Scan for the cell matching the given text and deliver its (x, y) coordinate at center. 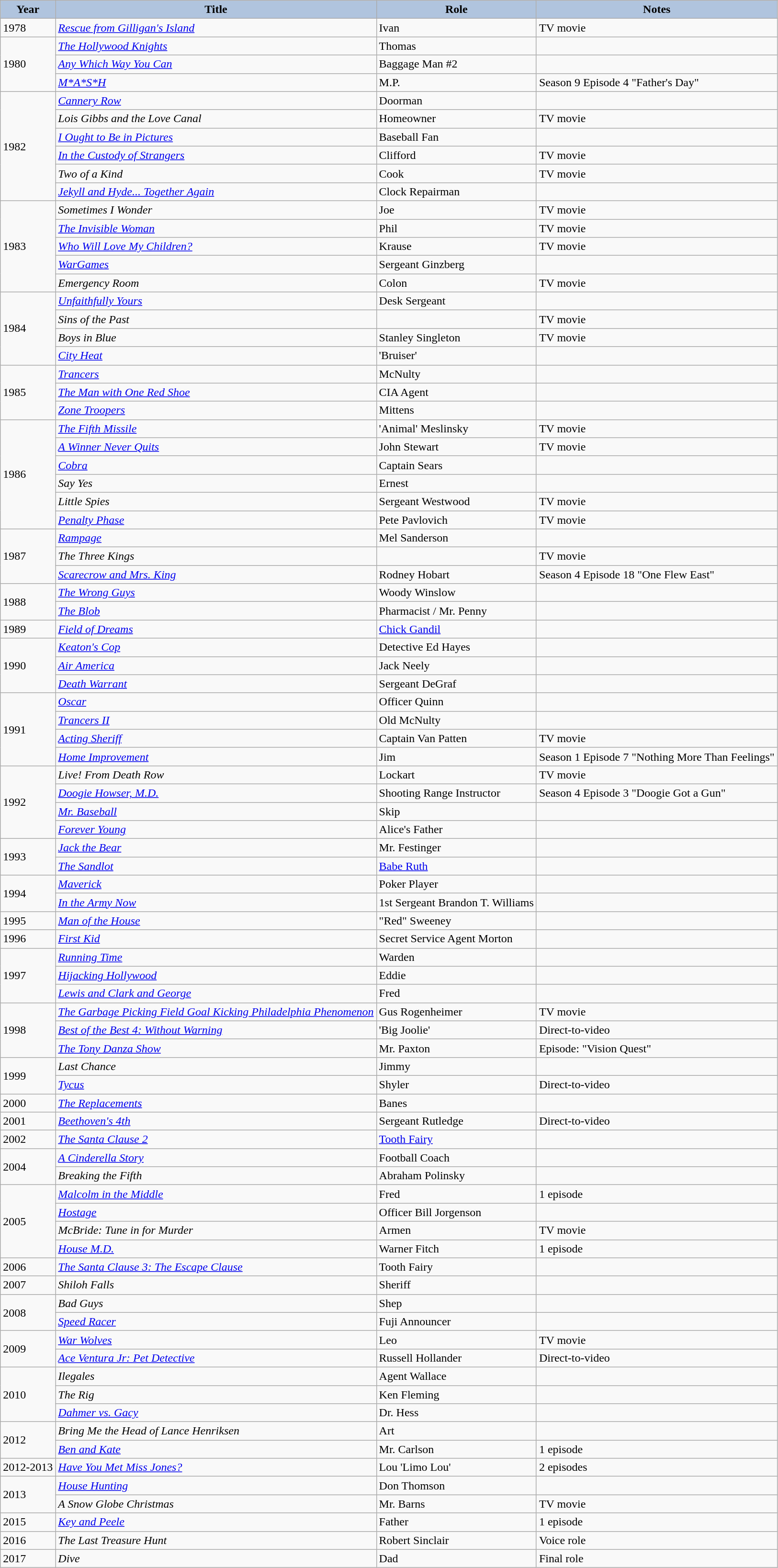
1994 (28, 893)
Dr. Hess (456, 1413)
The Tony Danza Show (216, 1048)
Ernest (456, 483)
Jack the Bear (216, 848)
The Replacements (216, 1103)
Old McNulty (456, 720)
Man of the House (216, 921)
1980 (28, 64)
1st Sergeant Brandon T. Williams (456, 902)
Banes (456, 1103)
John Stewart (456, 447)
Sergeant DeGraf (456, 684)
Warden (456, 957)
Fuji Announcer (456, 1321)
Rodney Hobart (456, 575)
2 episodes (657, 1467)
Abraham Polinsky (456, 1176)
Rampage (216, 538)
1983 (28, 246)
Krause (456, 247)
Jim (456, 756)
Skip (456, 812)
A Cinderella Story (216, 1158)
Shooting Range Instructor (456, 793)
Lou 'Limo Lou' (456, 1467)
1997 (28, 975)
Episode: "Vision Quest" (657, 1048)
Field of Dreams (216, 629)
Russell Hollander (456, 1358)
Title (216, 10)
Running Time (216, 957)
McNulty (456, 374)
Sheriff (456, 1285)
2004 (28, 1167)
Babe Ruth (456, 866)
A Snow Globe Christmas (216, 1504)
Oscar (216, 702)
Lewis and Clark and George (216, 993)
Cook (456, 173)
Doogie Howser, M.D. (216, 793)
Trancers II (216, 720)
Baseball Fan (456, 137)
2001 (28, 1121)
Unfaithfully Yours (216, 301)
Detective Ed Hayes (456, 647)
Cannery Row (216, 101)
Two of a Kind (216, 173)
House Hunting (216, 1486)
2006 (28, 1267)
2015 (28, 1522)
Thomas (456, 46)
Jack Neely (456, 666)
1993 (28, 857)
'Big Joolie' (456, 1030)
Speed Racer (216, 1321)
Eddie (456, 975)
Phil (456, 228)
Mr. Barns (456, 1504)
1987 (28, 556)
Key and Peele (216, 1522)
1986 (28, 474)
Season 1 Episode 7 "Nothing More Than Feelings" (657, 756)
Clock Repairman (456, 192)
Officer Bill Jorgenson (456, 1212)
WarGames (216, 265)
2000 (28, 1103)
1995 (28, 921)
2009 (28, 1349)
The Santa Clause 2 (216, 1139)
1989 (28, 629)
Last Chance (216, 1066)
2010 (28, 1394)
Little Spies (216, 501)
Role (456, 10)
Say Yes (216, 483)
Ilegales (216, 1376)
Scarecrow and Mrs. King (216, 575)
1996 (28, 939)
Woody Winslow (456, 593)
1991 (28, 729)
Gus Rogenheimer (456, 1012)
Poker Player (456, 884)
McBride: Tune in for Murder (216, 1230)
Doorman (456, 101)
Boys in Blue (216, 338)
The Last Treasure Hunt (216, 1540)
Secret Service Agent Morton (456, 939)
Mr. Baseball (216, 812)
Ken Fleming (456, 1395)
I Ought to Be in Pictures (216, 137)
Emergency Room (216, 283)
Have You Met Miss Jones? (216, 1467)
Hijacking Hollywood (216, 975)
In the Custody of Strangers (216, 155)
Bad Guys (216, 1303)
M*A*S*H (216, 82)
2013 (28, 1495)
Jimmy (456, 1066)
M.P. (456, 82)
1985 (28, 392)
Don Thomson (456, 1486)
2012-2013 (28, 1467)
Live! From Death Row (216, 775)
Bring Me the Head of Lance Henriksen (216, 1431)
Stanley Singleton (456, 338)
Pharmacist / Mr. Penny (456, 611)
Lois Gibbs and the Love Canal (216, 119)
Ivan (456, 28)
Robert Sinclair (456, 1540)
Shyler (456, 1084)
Pete Pavlovich (456, 519)
2012 (28, 1440)
Captain Van Patten (456, 738)
Sergeant Rutledge (456, 1121)
Sins of the Past (216, 319)
Baggage Man #2 (456, 64)
Breaking the Fifth (216, 1176)
Sometimes I Wonder (216, 210)
1990 (28, 666)
The Hollywood Knights (216, 46)
The Garbage Picking Field Goal Kicking Philadelphia Phenomenon (216, 1012)
Father (456, 1522)
Clifford (456, 155)
2017 (28, 1558)
Sergeant Ginzberg (456, 265)
Malcolm in the Middle (216, 1194)
The Three Kings (216, 556)
2002 (28, 1139)
Forever Young (216, 830)
Mr. Carlson (456, 1449)
City Heat (216, 356)
Cobra (216, 465)
The Sandlot (216, 866)
"Red" Sweeney (456, 921)
Leo (456, 1340)
Beethoven's 4th (216, 1121)
Colon (456, 283)
The Rig (216, 1395)
Air America (216, 666)
Mr. Paxton (456, 1048)
Shep (456, 1303)
Trancers (216, 374)
Armen (456, 1230)
Season 4 Episode 3 "Doogie Got a Gun" (657, 793)
Homeowner (456, 119)
War Wolves (216, 1340)
Notes (657, 10)
Lockart (456, 775)
2008 (28, 1312)
Joe (456, 210)
Desk Sergeant (456, 301)
Season 9 Episode 4 "Father's Day" (657, 82)
In the Army Now (216, 902)
Penalty Phase (216, 519)
Mr. Festinger (456, 848)
Any Which Way You Can (216, 64)
'Animal' Meslinsky (456, 429)
Home Improvement (216, 756)
Warner Fitch (456, 1249)
Jekyll and Hyde... Together Again (216, 192)
1978 (28, 28)
Season 4 Episode 18 "One Flew East" (657, 575)
Keaton's Cop (216, 647)
Voice role (657, 1540)
Year (28, 10)
Who Will Love My Children? (216, 247)
Art (456, 1431)
The Fifth Missile (216, 429)
Captain Sears (456, 465)
Football Coach (456, 1158)
Maverick (216, 884)
The Wrong Guys (216, 593)
Best of the Best 4: Without Warning (216, 1030)
House M.D. (216, 1249)
Dahmer vs. Gacy (216, 1413)
1998 (28, 1030)
Hostage (216, 1212)
Tycus (216, 1084)
A Winner Never Quits (216, 447)
Agent Wallace (456, 1376)
Acting Sheriff (216, 738)
Shiloh Falls (216, 1285)
1982 (28, 146)
Mittens (456, 410)
Dad (456, 1558)
'Bruiser' (456, 356)
First Kid (216, 939)
Zone Troopers (216, 410)
Sergeant Westwood (456, 501)
Rescue from Gilligan's Island (216, 28)
1992 (28, 802)
Chick Gandil (456, 629)
Ben and Kate (216, 1449)
2005 (28, 1221)
CIA Agent (456, 392)
Mel Sanderson (456, 538)
1984 (28, 328)
Ace Ventura Jr: Pet Detective (216, 1358)
2007 (28, 1285)
Dive (216, 1558)
2016 (28, 1540)
1999 (28, 1075)
1988 (28, 602)
Final role (657, 1558)
The Santa Clause 3: The Escape Clause (216, 1267)
The Invisible Woman (216, 228)
Death Warrant (216, 684)
The Blob (216, 611)
Officer Quinn (456, 702)
Alice's Father (456, 830)
The Man with One Red Shoe (216, 392)
